Search for the cell housing the specified text and yield its [x, y] center coordinate. 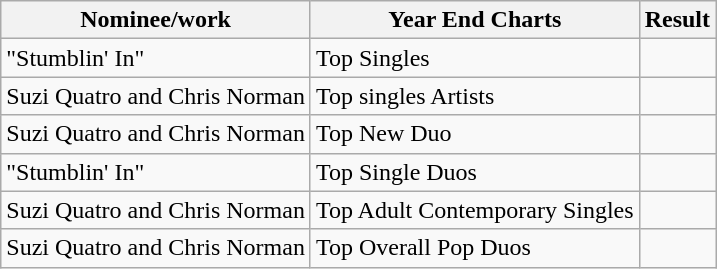
Top New Duo [474, 134]
Top Single Duos [474, 172]
Nominee/work [156, 20]
Top Overall Pop Duos [474, 248]
Top Singles [474, 58]
Year End Charts [474, 20]
Top Adult Contemporary Singles [474, 210]
Result [677, 20]
Top singles Artists [474, 96]
